From the cell containing the given text, extract its center point as (x, y) coordinate. 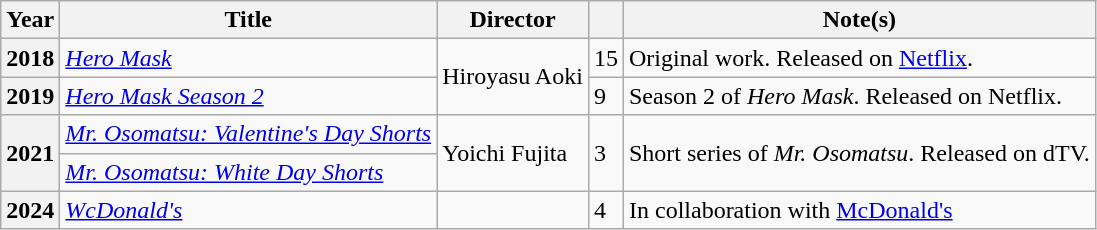
15 (606, 58)
Mr. Osomatsu: White Day Shorts (248, 172)
Hero Mask (248, 58)
Director (513, 20)
2024 (30, 210)
2018 (30, 58)
3 (606, 153)
Title (248, 20)
In collaboration with McDonald's (859, 210)
Mr. Osomatsu: Valentine's Day Shorts (248, 134)
Yoichi Fujita (513, 153)
9 (606, 96)
Season 2 of Hero Mask. Released on Netflix. (859, 96)
2019 (30, 96)
4 (606, 210)
Original work. Released on Netflix. (859, 58)
WcDonald's (248, 210)
Hiroyasu Aoki (513, 77)
Note(s) (859, 20)
Hero Mask Season 2 (248, 96)
Year (30, 20)
2021 (30, 153)
Short series of Mr. Osomatsu. Released on dTV. (859, 153)
